Provide the [X, Y] coordinate of the cell's center where the given text is located.  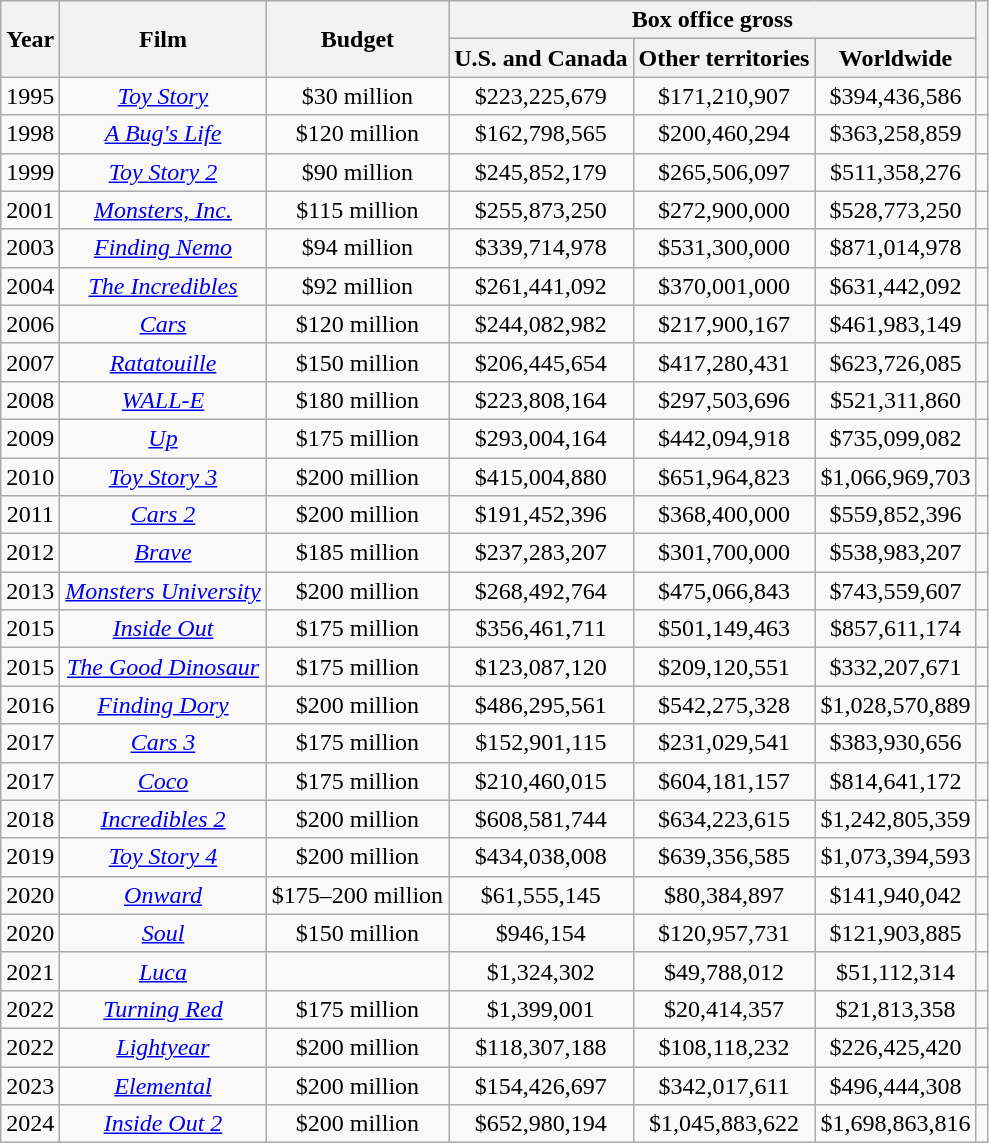
$255,873,250 [541, 210]
$154,426,697 [541, 1085]
2016 [30, 705]
Toy Story [163, 96]
$92 million [357, 286]
Up [163, 438]
$368,400,000 [724, 515]
The Good Dinosaur [163, 667]
$245,852,179 [541, 172]
Monsters, Inc. [163, 210]
$297,503,696 [724, 400]
$342,017,611 [724, 1085]
$200,460,294 [724, 134]
1999 [30, 172]
$1,399,001 [541, 1009]
Budget [357, 39]
$735,099,082 [896, 438]
$210,460,015 [541, 781]
$631,442,092 [896, 286]
$538,983,207 [896, 553]
$265,506,097 [724, 172]
$1,698,863,816 [896, 1124]
$946,154 [541, 933]
Finding Nemo [163, 248]
$608,581,744 [541, 819]
Ratatouille [163, 362]
2013 [30, 591]
$1,242,805,359 [896, 819]
$511,358,276 [896, 172]
Elemental [163, 1085]
Lightyear [163, 1047]
2023 [30, 1085]
$217,900,167 [724, 324]
Onward [163, 895]
$120,957,731 [724, 933]
Cars 2 [163, 515]
$634,223,615 [724, 819]
$486,295,561 [541, 705]
$501,149,463 [724, 629]
$528,773,250 [896, 210]
$461,983,149 [896, 324]
2006 [30, 324]
Other territories [724, 58]
Inside Out [163, 629]
$118,307,188 [541, 1047]
$51,112,314 [896, 971]
Film [163, 39]
$394,436,586 [896, 96]
$185 million [357, 553]
2021 [30, 971]
Coco [163, 781]
$226,425,420 [896, 1047]
$1,028,570,889 [896, 705]
$743,559,607 [896, 591]
$475,066,843 [724, 591]
$123,087,120 [541, 667]
$209,120,551 [724, 667]
Toy Story 2 [163, 172]
$442,094,918 [724, 438]
$30 million [357, 96]
$244,082,982 [541, 324]
WALL-E [163, 400]
2003 [30, 248]
$223,225,679 [541, 96]
Incredibles 2 [163, 819]
$206,445,654 [541, 362]
Cars 3 [163, 743]
Worldwide [896, 58]
2007 [30, 362]
$814,641,172 [896, 781]
$121,903,885 [896, 933]
1998 [30, 134]
Luca [163, 971]
Monsters University [163, 591]
$49,788,012 [724, 971]
Box office gross [712, 20]
2019 [30, 857]
$652,980,194 [541, 1124]
Inside Out 2 [163, 1124]
Brave [163, 553]
$162,798,565 [541, 134]
$1,324,302 [541, 971]
$21,813,358 [896, 1009]
$237,283,207 [541, 553]
$356,461,711 [541, 629]
$559,852,396 [896, 515]
$301,700,000 [724, 553]
$370,001,000 [724, 286]
Finding Dory [163, 705]
$383,930,656 [896, 743]
$415,004,880 [541, 477]
$90 million [357, 172]
$261,441,092 [541, 286]
$521,311,860 [896, 400]
$434,038,008 [541, 857]
$496,444,308 [896, 1085]
$141,940,042 [896, 895]
$268,492,764 [541, 591]
2024 [30, 1124]
$332,207,671 [896, 667]
2009 [30, 438]
Toy Story 4 [163, 857]
$1,066,969,703 [896, 477]
The Incredibles [163, 286]
$171,210,907 [724, 96]
$231,029,541 [724, 743]
$272,900,000 [724, 210]
1995 [30, 96]
2001 [30, 210]
2012 [30, 553]
$223,808,164 [541, 400]
$293,004,164 [541, 438]
Year [30, 39]
Turning Red [163, 1009]
Toy Story 3 [163, 477]
$108,118,232 [724, 1047]
$191,452,396 [541, 515]
Cars [163, 324]
2018 [30, 819]
$639,356,585 [724, 857]
$651,964,823 [724, 477]
$871,014,978 [896, 248]
2010 [30, 477]
$175–200 million [357, 895]
$152,901,115 [541, 743]
$61,555,145 [541, 895]
2008 [30, 400]
$1,045,883,622 [724, 1124]
$94 million [357, 248]
$20,414,357 [724, 1009]
$180 million [357, 400]
$80,384,897 [724, 895]
A Bug's Life [163, 134]
$363,258,859 [896, 134]
$339,714,978 [541, 248]
U.S. and Canada [541, 58]
2004 [30, 286]
Soul [163, 933]
$542,275,328 [724, 705]
$623,726,085 [896, 362]
$417,280,431 [724, 362]
$857,611,174 [896, 629]
2011 [30, 515]
$604,181,157 [724, 781]
$115 million [357, 210]
$531,300,000 [724, 248]
$1,073,394,593 [896, 857]
